Return the (x, y) coordinate for the center point of the cell that contains the specified text.  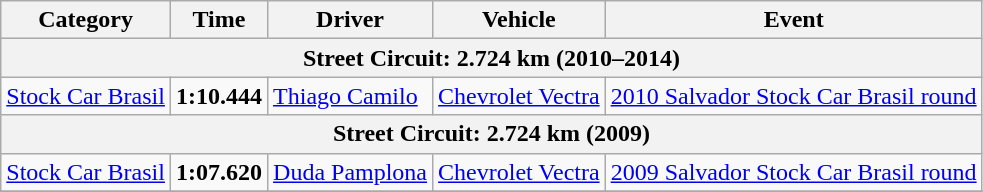
2010 Salvador Stock Car Brasil round (794, 96)
Vehicle (520, 20)
Time (218, 20)
1:10.444 (218, 96)
Street Circuit: 2.724 km (2009) (492, 134)
Duda Pamplona (350, 172)
Category (86, 20)
1:07.620 (218, 172)
Event (794, 20)
2009 Salvador Stock Car Brasil round (794, 172)
Street Circuit: 2.724 km (2010–2014) (492, 58)
Driver (350, 20)
Thiago Camilo (350, 96)
